Return (x, y) of the center of cell containing provided text 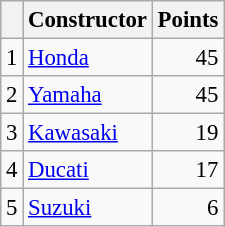
17 (188, 170)
Honda (88, 58)
Ducati (88, 170)
5 (12, 208)
Kawasaki (88, 133)
3 (12, 133)
1 (12, 58)
2 (12, 95)
Constructor (88, 20)
Yamaha (88, 95)
Points (188, 20)
Suzuki (88, 208)
6 (188, 208)
19 (188, 133)
4 (12, 170)
